For the text-containing cell, return its midpoint in [x, y] coordinate format. 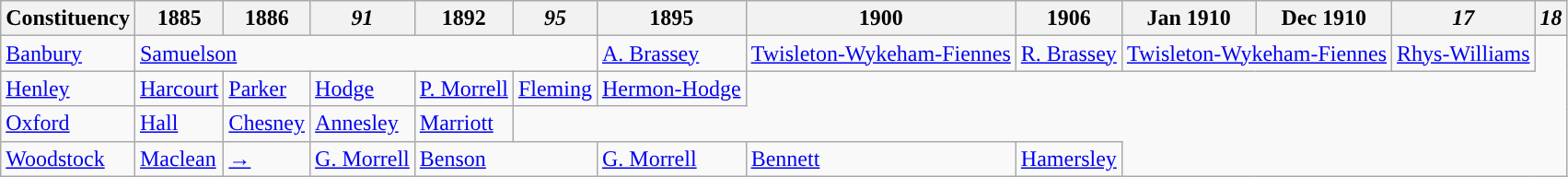
Samuelson [366, 53]
1886 [267, 18]
1892 [464, 18]
Maclean [179, 159]
Henley [68, 88]
A. Brassey [671, 53]
Hermon-Hodge [671, 88]
Oxford [68, 124]
Jan 1910 [1189, 18]
Banbury [68, 53]
91 [363, 18]
Parker [267, 88]
18 [1551, 18]
Rhys-Williams [1464, 53]
17 [1464, 18]
1906 [1068, 18]
1900 [880, 18]
Woodstock [68, 159]
Annesley [363, 124]
Benson [505, 159]
Dec 1910 [1324, 18]
Hodge [363, 88]
95 [554, 18]
R. Brassey [1068, 53]
Hamersley [1068, 159]
P. Morrell [464, 88]
1885 [179, 18]
Harcourt [179, 88]
Hall [179, 124]
→ [267, 159]
Marriott [464, 124]
Constituency [68, 18]
1895 [671, 18]
Chesney [267, 124]
Fleming [554, 88]
Bennett [880, 159]
